Locate the cell with the specified text and output its [X, Y] center coordinate. 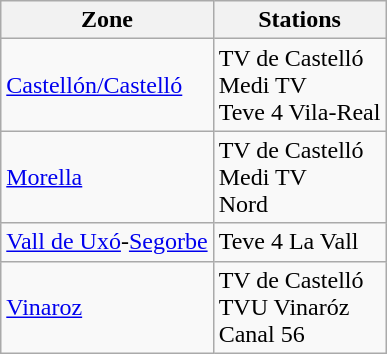
Stations [300, 20]
Teve 4 La Vall [300, 242]
TV de CastellóTVU VinarózCanal 56 [300, 307]
Zone [107, 20]
Morella [107, 177]
Castellón/Castelló [107, 85]
Vall de Uxó-Segorbe [107, 242]
TV de CastellóMedi TVNord [300, 177]
TV de CastellóMedi TVTeve 4 Vila-Real [300, 85]
Vinaroz [107, 307]
